Determine the (x, y) coordinate at the center of the cell enclosing the given text.  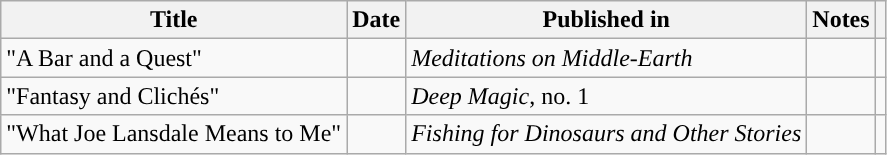
"Fantasy and Clichés" (174, 96)
Fishing for Dinosaurs and Other Stories (606, 134)
Notes (841, 20)
Title (174, 20)
"What Joe Lansdale Means to Me" (174, 134)
Meditations on Middle-Earth (606, 58)
"A Bar and a Quest" (174, 58)
Date (376, 20)
Deep Magic, no. 1 (606, 96)
Published in (606, 20)
